Capture the cell that displays the provided text and extract its [X, Y] central coordinate. 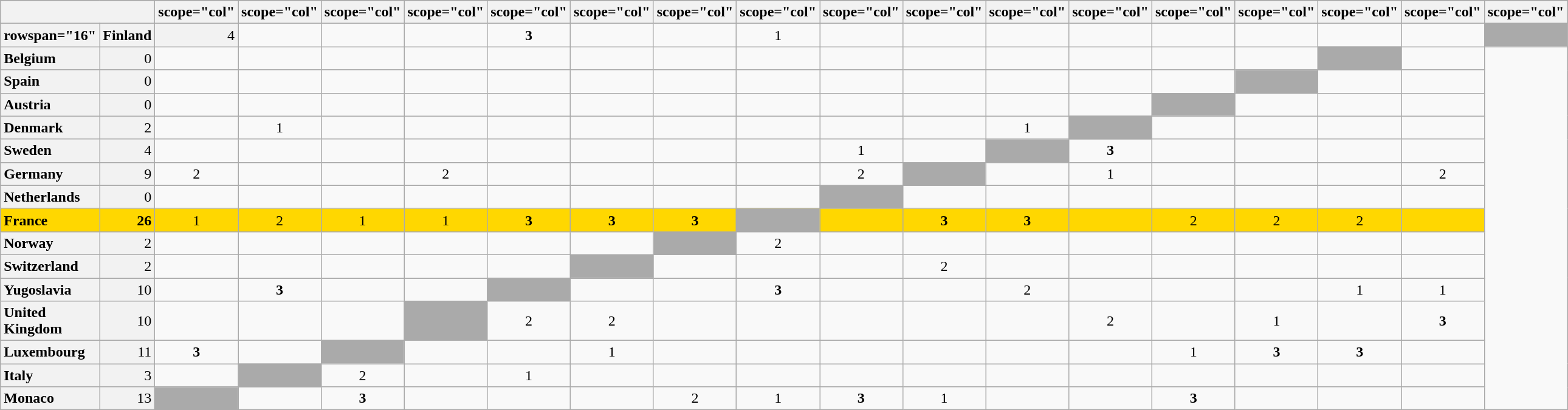
Netherlands [50, 197]
Belgium [50, 58]
Norway [50, 243]
Monaco [50, 398]
9 [128, 174]
26 [128, 220]
Luxembourg [50, 352]
13 [128, 398]
Sweden [50, 151]
Italy [50, 375]
Spain [50, 81]
Finland [128, 35]
Denmark [50, 128]
United Kingdom [50, 321]
Switzerland [50, 266]
11 [128, 352]
Austria [50, 104]
France [50, 220]
rowspan="16" [50, 35]
Yugoslavia [50, 290]
Germany [50, 174]
